Find where the given text appears and provide that cell's center as (X, Y) coordinate. 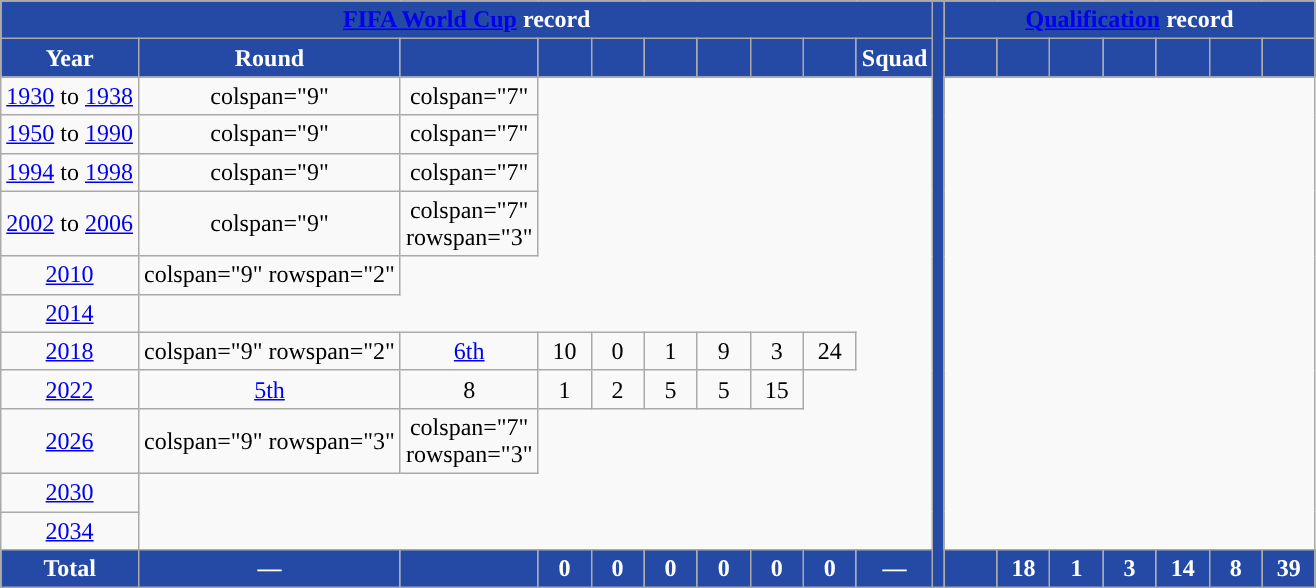
1950 to 1990 (70, 134)
2018 (70, 351)
Total (70, 569)
18 (1024, 569)
39 (1288, 569)
Year (70, 58)
2022 (70, 389)
15 (776, 389)
9 (724, 351)
10 (564, 351)
2034 (70, 531)
2010 (70, 275)
Round (269, 58)
1930 to 1938 (70, 96)
Qualification record (1130, 20)
FIFA World Cup record (467, 20)
2014 (70, 313)
1994 to 1998 (70, 172)
2030 (70, 492)
colspan="9" rowspan="3" (269, 440)
2002 to 2006 (70, 224)
2026 (70, 440)
24 (830, 351)
Squad (894, 58)
5th (269, 389)
6th (469, 351)
2 (618, 389)
14 (1182, 569)
